From the cell containing the given text, extract its center point as (X, Y) coordinate. 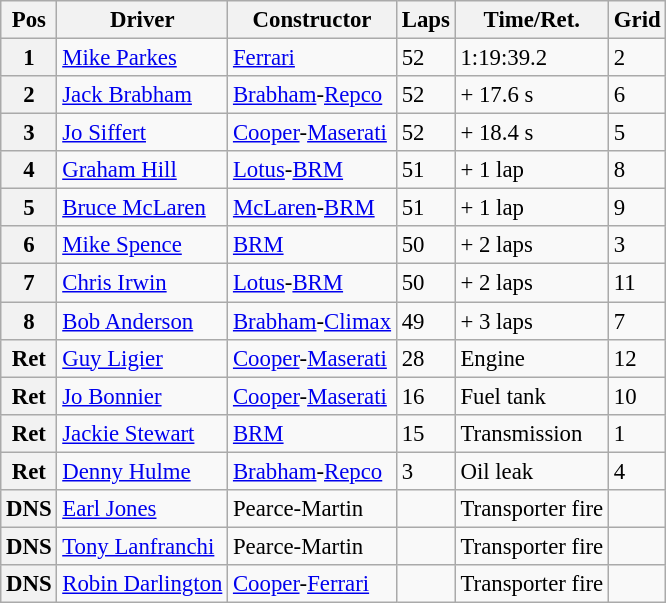
16 (426, 396)
Constructor (312, 20)
Tony Lanfranchi (142, 546)
15 (426, 433)
Robin Darlington (142, 584)
28 (426, 358)
Mike Parkes (142, 58)
9 (638, 208)
Bruce McLaren (142, 208)
Graham Hill (142, 170)
Brabham-Climax (312, 321)
Engine (532, 358)
Jo Siffert (142, 133)
Time/Ret. (532, 20)
Denny Hulme (142, 471)
Laps (426, 20)
Transmission (532, 433)
Fuel tank (532, 396)
1:19:39.2 (532, 58)
Jo Bonnier (142, 396)
Cooper-Ferrari (312, 584)
Oil leak (532, 471)
49 (426, 321)
+ 17.6 s (532, 95)
Bob Anderson (142, 321)
Guy Ligier (142, 358)
11 (638, 283)
Jack Brabham (142, 95)
Driver (142, 20)
McLaren-BRM (312, 208)
Earl Jones (142, 509)
Grid (638, 20)
12 (638, 358)
+ 18.4 s (532, 133)
+ 3 laps (532, 321)
Pos (29, 20)
Jackie Stewart (142, 433)
Ferrari (312, 58)
Chris Irwin (142, 283)
10 (638, 396)
Mike Spence (142, 245)
